Provide the [X, Y] coordinate of the cell's center where the given text is located.  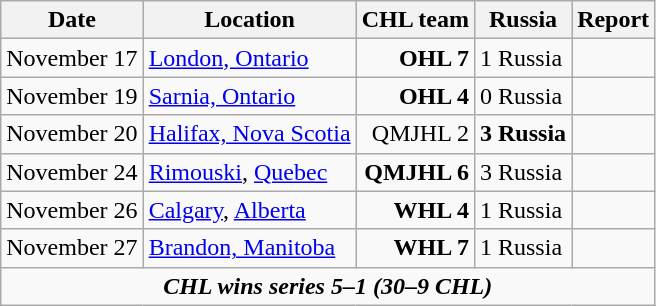
CHL team [415, 20]
November 19 [72, 96]
0 Russia [522, 96]
Sarnia, Ontario [250, 96]
QMJHL 2 [415, 134]
OHL 7 [415, 58]
Location [250, 20]
OHL 4 [415, 96]
Brandon, Manitoba [250, 248]
November 24 [72, 172]
CHL wins series 5–1 (30–9 CHL) [328, 286]
Calgary, Alberta [250, 210]
November 17 [72, 58]
Russia [522, 20]
London, Ontario [250, 58]
Date [72, 20]
QMJHL 6 [415, 172]
Report [614, 20]
November 27 [72, 248]
November 20 [72, 134]
Rimouski, Quebec [250, 172]
November 26 [72, 210]
WHL 7 [415, 248]
Halifax, Nova Scotia [250, 134]
WHL 4 [415, 210]
